From the cell containing the given text, extract its center point as (x, y) coordinate. 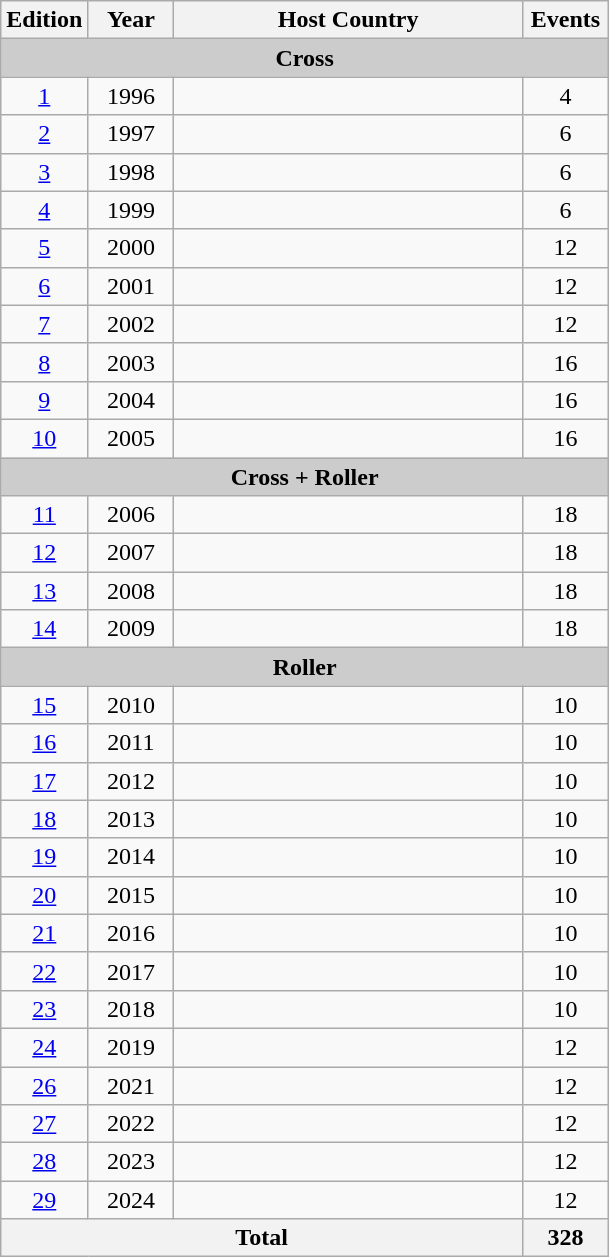
1999 (131, 210)
28 (44, 1162)
1997 (131, 134)
2014 (131, 857)
2001 (131, 286)
Edition (44, 20)
24 (44, 1047)
27 (44, 1124)
Total (262, 1238)
20 (44, 895)
7 (44, 324)
21 (44, 933)
2011 (131, 743)
Roller (305, 667)
2022 (131, 1124)
23 (44, 1009)
9 (44, 400)
2015 (131, 895)
1996 (131, 96)
Host Country (348, 20)
2003 (131, 362)
2023 (131, 1162)
13 (44, 591)
8 (44, 362)
2012 (131, 781)
19 (44, 857)
2024 (131, 1200)
15 (44, 705)
2016 (131, 933)
2013 (131, 819)
328 (565, 1238)
2017 (131, 971)
2006 (131, 515)
2005 (131, 438)
2021 (131, 1085)
14 (44, 629)
17 (44, 781)
2002 (131, 324)
2010 (131, 705)
26 (44, 1085)
22 (44, 971)
29 (44, 1200)
1 (44, 96)
Year (131, 20)
2 (44, 134)
1998 (131, 172)
3 (44, 172)
2004 (131, 400)
2018 (131, 1009)
Cross (305, 58)
2009 (131, 629)
2007 (131, 553)
2000 (131, 248)
Cross + Roller (305, 477)
Events (565, 20)
2008 (131, 591)
5 (44, 248)
11 (44, 515)
2019 (131, 1047)
